Locate the cell with the specified text and output its [X, Y] center coordinate. 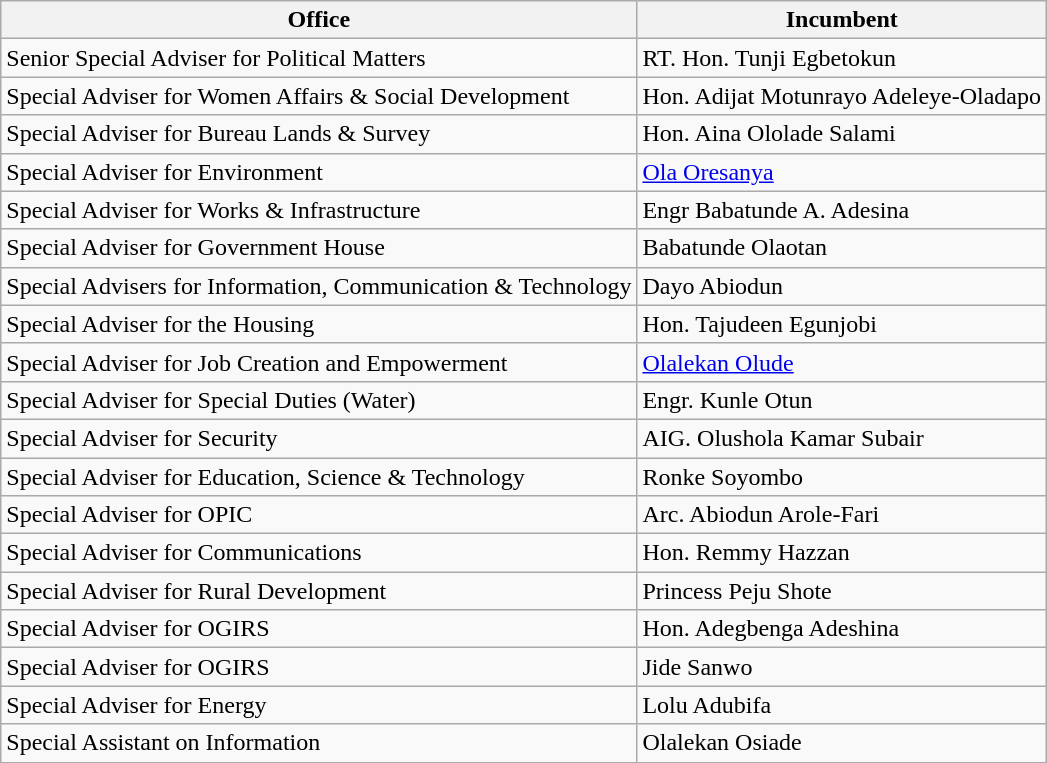
Lolu Adubifa [842, 705]
Special Adviser for OPIC [319, 515]
Hon. Adegbenga Adeshina [842, 629]
Ronke Soyombo [842, 477]
Incumbent [842, 20]
Special Adviser for Energy [319, 705]
Special Assistant on Information [319, 743]
Arc. Abiodun Arole-Fari [842, 515]
Special Adviser for Bureau Lands & Survey [319, 134]
Special Adviser for Communications [319, 553]
Special Adviser for Education, Science & Technology [319, 477]
Special Adviser for Security [319, 438]
Hon. Remmy Hazzan [842, 553]
Special Adviser for Works & Infrastructure [319, 210]
Special Adviser for Government House [319, 248]
Hon. Tajudeen Egunjobi [842, 324]
Olalekan Osiade [842, 743]
Special Adviser for the Housing [319, 324]
Special Advisers for Information, Communication & Technology [319, 286]
Olalekan Olude [842, 362]
Hon. Aina Ololade Salami [842, 134]
Special Adviser for Environment [319, 172]
Ola Oresanya [842, 172]
Special Adviser for Special Duties (Water) [319, 400]
Dayo Abiodun [842, 286]
Engr Babatunde A. Adesina [842, 210]
Babatunde Olaotan [842, 248]
Jide Sanwo [842, 667]
Hon. Adijat Motunrayo Adeleye-Oladapo [842, 96]
Office [319, 20]
Senior Special Adviser for Political Matters [319, 58]
Special Adviser for Job Creation and Empowerment [319, 362]
Engr. Kunle Otun [842, 400]
AIG. Olushola Kamar Subair [842, 438]
Special Adviser for Rural Development [319, 591]
Princess Peju Shote [842, 591]
RT. Hon. Tunji Egbetokun [842, 58]
Special Adviser for Women Affairs & Social Development [319, 96]
